Pinpoint the cell where the given text exists, returning its [X, Y] midpoint coordinate. 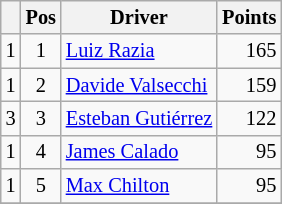
4 [41, 152]
Pos [41, 17]
122 [249, 118]
Esteban Gutiérrez [139, 118]
Davide Valsecchi [139, 85]
159 [249, 85]
165 [249, 51]
Max Chilton [139, 186]
Driver [139, 17]
Luiz Razia [139, 51]
5 [41, 186]
2 [41, 85]
James Calado [139, 152]
Points [249, 17]
